Detect which cell encompasses the target text, then output its [x, y] center coordinate. 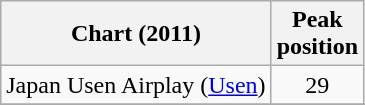
29 [317, 85]
Peakposition [317, 34]
Japan Usen Airplay (Usen) [136, 85]
Chart (2011) [136, 34]
